Determine the (x, y) coordinate at the center of the cell enclosing the given text.  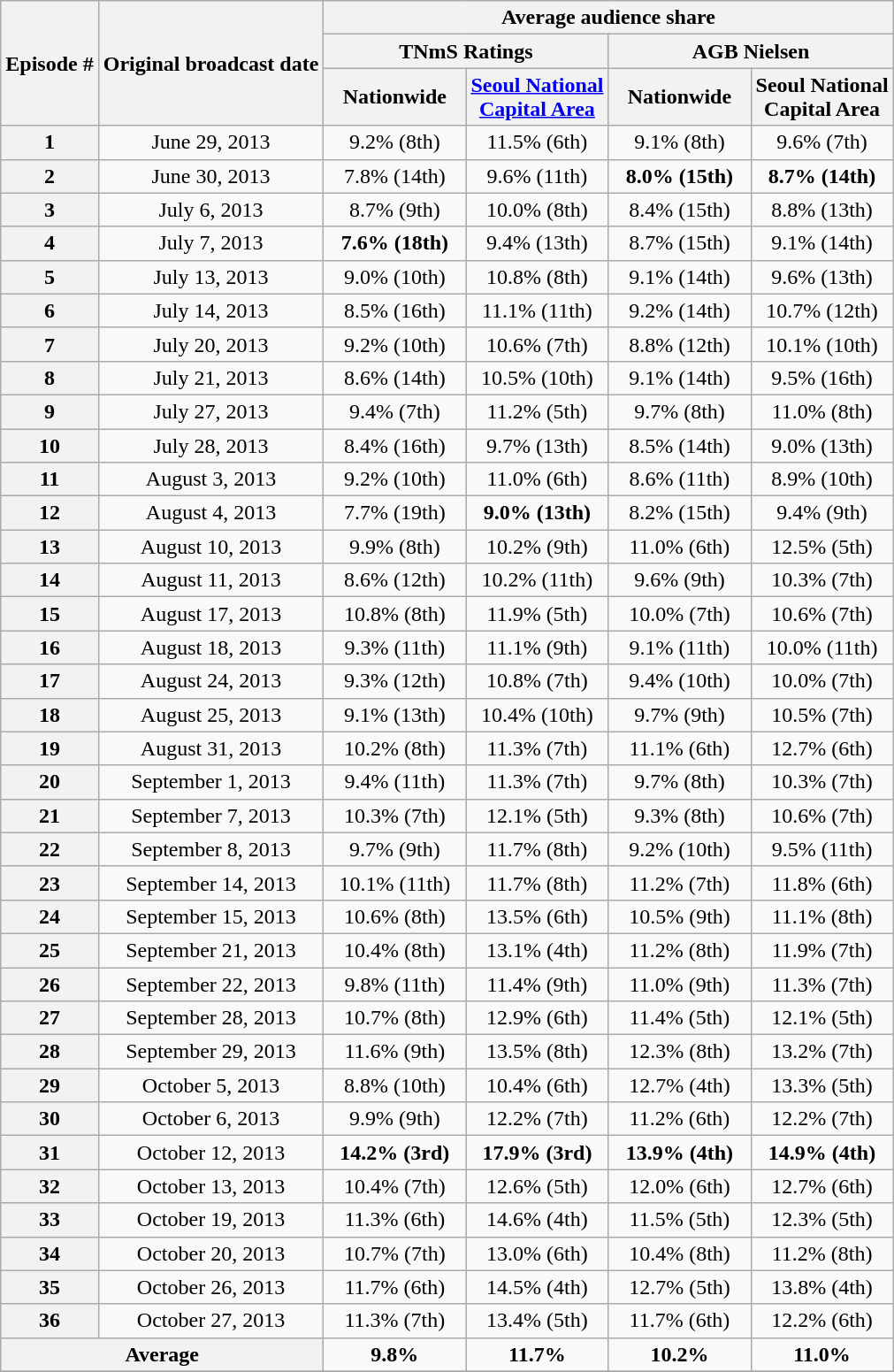
September 1, 2013 (210, 782)
13 (50, 547)
August 24, 2013 (210, 681)
July 21, 2013 (210, 378)
September 21, 2013 (210, 950)
10.0% (8th) (538, 210)
10.2% (8th) (394, 748)
July 7, 2013 (210, 243)
August 31, 2013 (210, 748)
27 (50, 1018)
22 (50, 849)
12 (50, 513)
10.4% (10th) (538, 715)
13.8% (4th) (822, 1287)
8.7% (9th) (394, 210)
11.0% (8th) (822, 411)
5 (50, 277)
13.3% (5th) (822, 1085)
12.7% (4th) (679, 1085)
8.5% (16th) (394, 310)
9.6% (9th) (679, 580)
10.4% (6th) (538, 1085)
11.9% (7th) (822, 950)
8.4% (15th) (679, 210)
28 (50, 1052)
July 6, 2013 (210, 210)
October 19, 2013 (210, 1220)
12.3% (5th) (822, 1220)
August 3, 2013 (210, 479)
34 (50, 1253)
2 (50, 176)
11.6% (9th) (394, 1052)
10.4% (7th) (394, 1186)
25 (50, 950)
AGB Nielsen (751, 51)
11.5% (5th) (679, 1220)
10.2% (9th) (538, 547)
Episode # (50, 64)
8.8% (12th) (679, 344)
June 29, 2013 (210, 142)
11.7% (538, 1354)
14.9% (4th) (822, 1153)
21 (50, 816)
6 (50, 310)
9.8% (394, 1354)
35 (50, 1287)
8.7% (14th) (822, 176)
9.4% (7th) (394, 411)
9.1% (13th) (394, 715)
9.5% (11th) (822, 849)
9.3% (8th) (679, 816)
October 26, 2013 (210, 1287)
September 29, 2013 (210, 1052)
September 14, 2013 (210, 883)
TNmS Ratings (466, 51)
12.0% (6th) (679, 1186)
10.1% (11th) (394, 883)
11.8% (6th) (822, 883)
24 (50, 916)
12.7% (5th) (679, 1287)
9.4% (11th) (394, 782)
8.4% (16th) (394, 445)
Average (163, 1354)
14.2% (3rd) (394, 1153)
11.1% (9th) (538, 648)
8.8% (10th) (394, 1085)
14.6% (4th) (538, 1220)
10.7% (12th) (822, 310)
Average audience share (608, 18)
9.9% (8th) (394, 547)
29 (50, 1085)
August 25, 2013 (210, 715)
September 28, 2013 (210, 1018)
10.2% (11th) (538, 580)
3 (50, 210)
11.0% (822, 1354)
4 (50, 243)
9.6% (11th) (538, 176)
9 (50, 411)
1 (50, 142)
11.1% (6th) (679, 748)
August 11, 2013 (210, 580)
10.5% (10th) (538, 378)
11.1% (11th) (538, 310)
11.1% (8th) (822, 916)
11.5% (6th) (538, 142)
August 4, 2013 (210, 513)
8.8% (13th) (822, 210)
10.5% (7th) (822, 715)
7.7% (19th) (394, 513)
10.2% (679, 1354)
9.2% (8th) (394, 142)
9.1% (8th) (679, 142)
19 (50, 748)
11.3% (6th) (394, 1220)
July 28, 2013 (210, 445)
8.5% (14th) (679, 445)
August 17, 2013 (210, 614)
12.9% (6th) (538, 1018)
October 12, 2013 (210, 1153)
12.2% (6th) (822, 1321)
9.1% (11th) (679, 648)
July 14, 2013 (210, 310)
October 6, 2013 (210, 1119)
10.6% (8th) (394, 916)
11.2% (5th) (538, 411)
13.5% (6th) (538, 916)
32 (50, 1186)
20 (50, 782)
11.2% (7th) (679, 883)
10 (50, 445)
10.8% (7th) (538, 681)
11.4% (5th) (679, 1018)
August 10, 2013 (210, 547)
16 (50, 648)
17 (50, 681)
June 30, 2013 (210, 176)
August 18, 2013 (210, 648)
9.9% (9th) (394, 1119)
September 8, 2013 (210, 849)
9.4% (9th) (822, 513)
8.7% (15th) (679, 243)
9.3% (12th) (394, 681)
8 (50, 378)
14.5% (4th) (538, 1287)
September 15, 2013 (210, 916)
10.7% (7th) (394, 1253)
12.3% (8th) (679, 1052)
9.5% (16th) (822, 378)
8.2% (15th) (679, 513)
17.9% (3rd) (538, 1153)
9.3% (11th) (394, 648)
11.9% (5th) (538, 614)
13.9% (4th) (679, 1153)
October 13, 2013 (210, 1186)
11.4% (9th) (538, 985)
7.8% (14th) (394, 176)
9.2% (14th) (679, 310)
October 5, 2013 (210, 1085)
11.0% (9th) (679, 985)
10.0% (11th) (822, 648)
15 (50, 614)
Original broadcast date (210, 64)
9.6% (7th) (822, 142)
July 20, 2013 (210, 344)
13.0% (6th) (538, 1253)
7.6% (18th) (394, 243)
13.5% (8th) (538, 1052)
9.4% (13th) (538, 243)
September 22, 2013 (210, 985)
8.6% (12th) (394, 580)
8.9% (10th) (822, 479)
July 27, 2013 (210, 411)
12.5% (5th) (822, 547)
9.0% (10th) (394, 277)
13.4% (5th) (538, 1321)
8.0% (15th) (679, 176)
10.5% (9th) (679, 916)
7 (50, 344)
23 (50, 883)
11 (50, 479)
14 (50, 580)
26 (50, 985)
July 13, 2013 (210, 277)
33 (50, 1220)
11.2% (6th) (679, 1119)
8.6% (11th) (679, 479)
36 (50, 1321)
9.7% (13th) (538, 445)
9.4% (10th) (679, 681)
13.2% (7th) (822, 1052)
31 (50, 1153)
9.8% (11th) (394, 985)
13.1% (4th) (538, 950)
October 27, 2013 (210, 1321)
10.1% (10th) (822, 344)
12.6% (5th) (538, 1186)
30 (50, 1119)
October 20, 2013 (210, 1253)
18 (50, 715)
9.6% (13th) (822, 277)
10.7% (8th) (394, 1018)
September 7, 2013 (210, 816)
8.6% (14th) (394, 378)
